For the text-containing cell, return its midpoint in [X, Y] coordinate format. 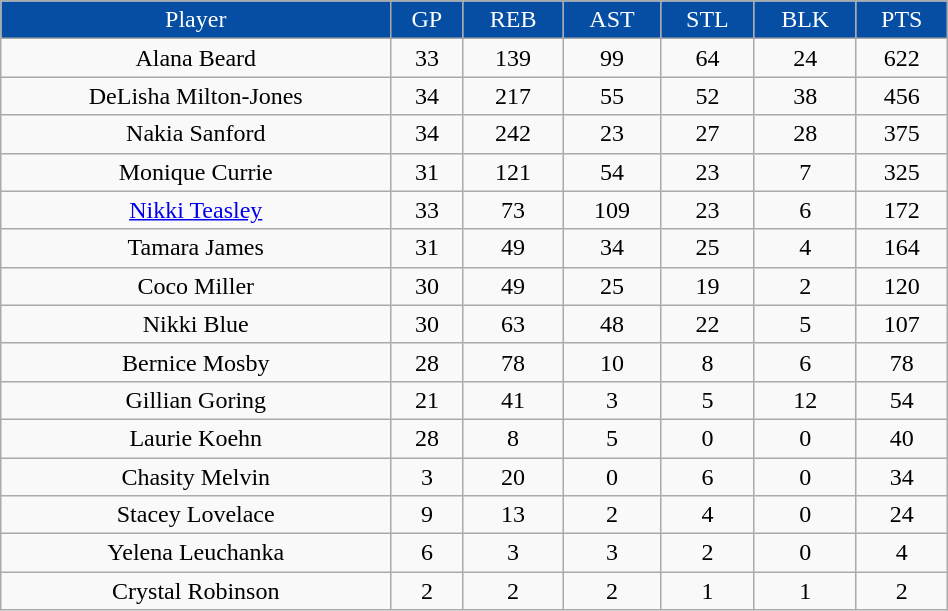
Chasity Melvin [196, 477]
Nakia Sanford [196, 134]
Alana Beard [196, 58]
139 [513, 58]
DeLisha Milton-Jones [196, 96]
Bernice Mosby [196, 362]
172 [902, 210]
7 [805, 172]
13 [513, 515]
99 [612, 58]
375 [902, 134]
Player [196, 20]
40 [902, 438]
10 [612, 362]
27 [708, 134]
9 [427, 515]
Stacey Lovelace [196, 515]
109 [612, 210]
217 [513, 96]
164 [902, 248]
19 [708, 286]
Monique Currie [196, 172]
48 [612, 324]
PTS [902, 20]
20 [513, 477]
242 [513, 134]
325 [902, 172]
GP [427, 20]
Nikki Blue [196, 324]
38 [805, 96]
Nikki Teasley [196, 210]
22 [708, 324]
121 [513, 172]
BLK [805, 20]
Yelena Leuchanka [196, 553]
64 [708, 58]
55 [612, 96]
AST [612, 20]
63 [513, 324]
52 [708, 96]
622 [902, 58]
Laurie Koehn [196, 438]
120 [902, 286]
21 [427, 400]
Coco Miller [196, 286]
12 [805, 400]
41 [513, 400]
107 [902, 324]
Crystal Robinson [196, 591]
STL [708, 20]
456 [902, 96]
Gillian Goring [196, 400]
Tamara James [196, 248]
REB [513, 20]
73 [513, 210]
